Output the (X, Y) coordinate of the center of the cell containing the given text.  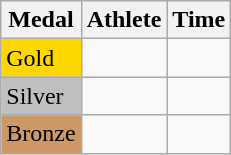
Athlete (124, 20)
Silver (41, 96)
Medal (41, 20)
Gold (41, 58)
Time (199, 20)
Bronze (41, 134)
